Identify which cell holds the provided text, then report its [x, y] central coordinate. 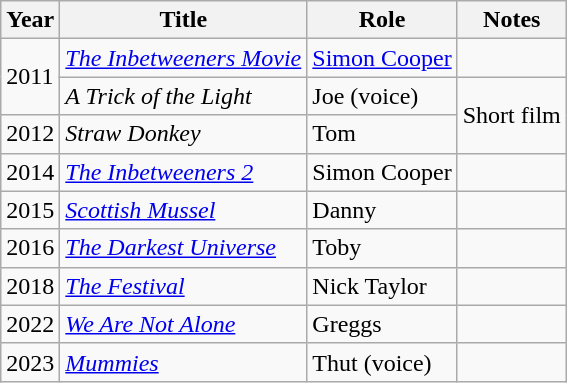
Role [382, 20]
2023 [30, 362]
Year [30, 20]
The Inbetweeners Movie [184, 58]
2018 [30, 286]
Nick Taylor [382, 286]
Greggs [382, 324]
Notes [512, 20]
The Festival [184, 286]
We Are Not Alone [184, 324]
Joe (voice) [382, 96]
Tom [382, 134]
2014 [30, 172]
2015 [30, 210]
Straw Donkey [184, 134]
Title [184, 20]
A Trick of the Light [184, 96]
Mummies [184, 362]
Danny [382, 210]
Toby [382, 248]
The Darkest Universe [184, 248]
2016 [30, 248]
Short film [512, 115]
Thut (voice) [382, 362]
The Inbetweeners 2 [184, 172]
2011 [30, 77]
2022 [30, 324]
2012 [30, 134]
Scottish Mussel [184, 210]
